From the cell containing the given text, extract its center point as (x, y) coordinate. 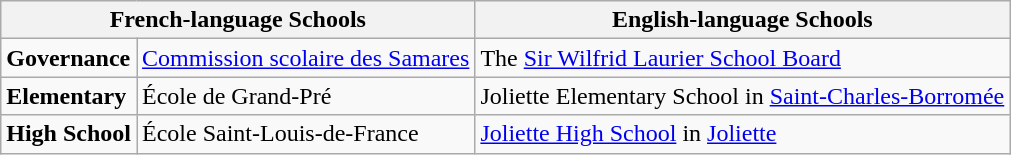
French-language Schools (238, 20)
Commission scolaire des Samares (306, 58)
Joliette High School in Joliette (742, 134)
Joliette Elementary School in Saint-Charles-Borromée (742, 96)
Governance (69, 58)
Elementary (69, 96)
English-language Schools (742, 20)
High School (69, 134)
École de Grand-Pré (306, 96)
École Saint-Louis-de-France (306, 134)
The Sir Wilfrid Laurier School Board (742, 58)
